Return (x, y) of the center of cell containing provided text 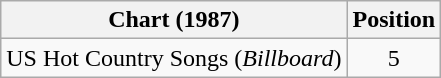
US Hot Country Songs (Billboard) (174, 58)
Position (394, 20)
5 (394, 58)
Chart (1987) (174, 20)
